Capture the cell that displays the provided text and extract its [x, y] central coordinate. 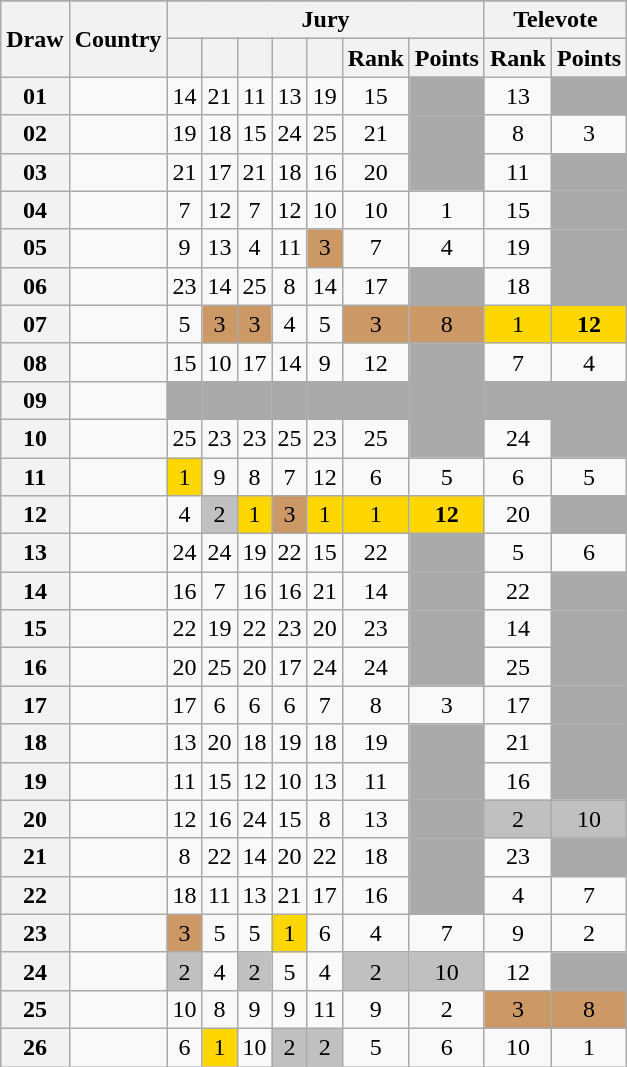
06 [35, 286]
Televote [555, 20]
07 [35, 324]
03 [35, 172]
05 [35, 248]
Country [118, 39]
08 [35, 362]
04 [35, 210]
02 [35, 134]
Jury [326, 20]
Draw [35, 39]
09 [35, 400]
26 [35, 1047]
01 [35, 96]
